Search for the cell housing the specified text and yield its [x, y] center coordinate. 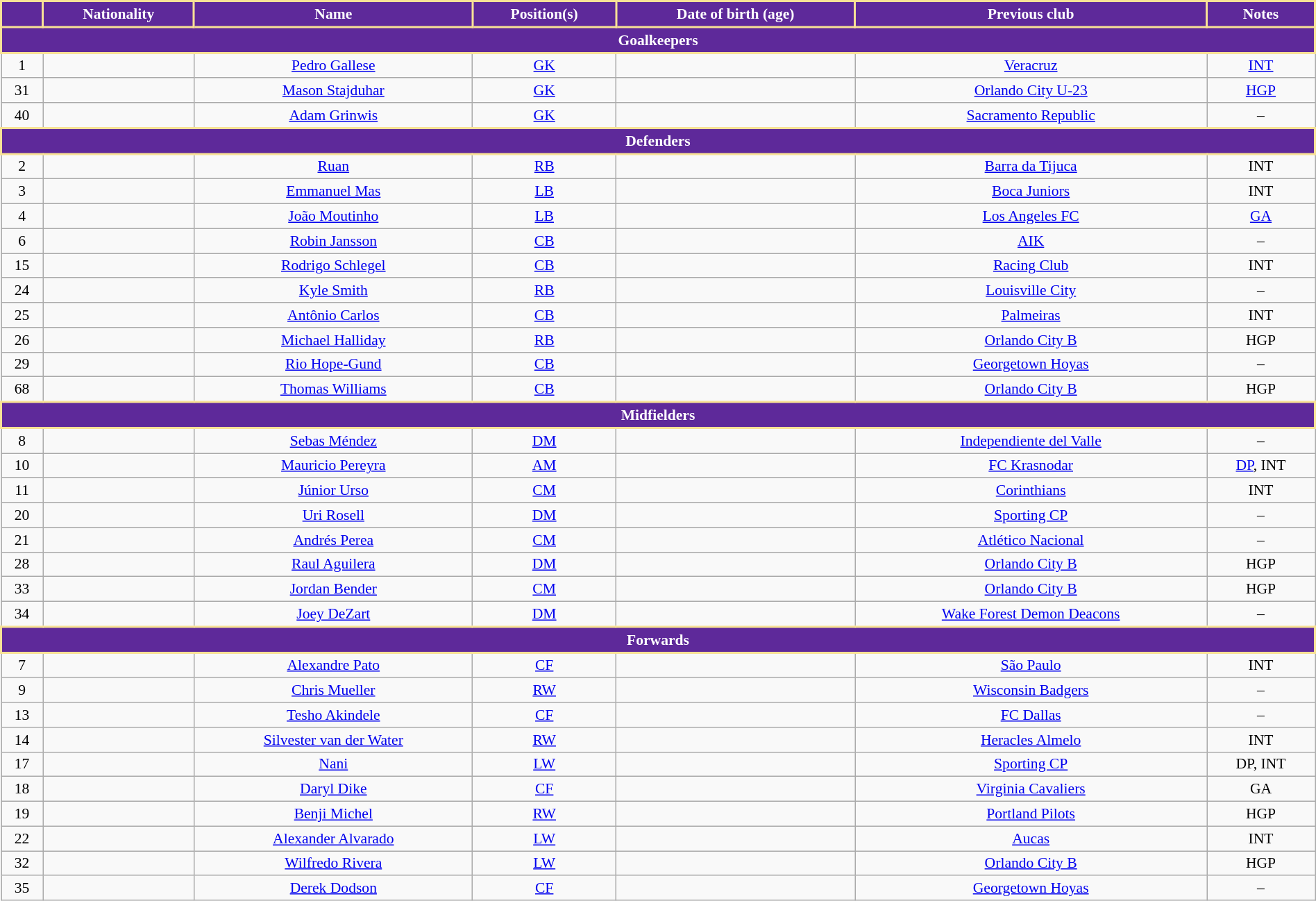
13 [22, 715]
AM [544, 466]
9 [22, 691]
Goalkeepers [658, 40]
Joey DeZart [333, 614]
Forwards [658, 640]
Wake Forest Demon Deacons [1031, 614]
7 [22, 665]
4 [22, 217]
Los Angeles FC [1031, 217]
Atlético Nacional [1031, 540]
6 [22, 241]
Michael Halliday [333, 340]
Independiente del Valle [1031, 441]
68 [22, 389]
Position(s) [544, 14]
24 [22, 291]
Uri Rosell [333, 515]
2 [22, 167]
Barra da Tijuca [1031, 167]
Boca Juniors [1031, 192]
Name [333, 14]
Previous club [1031, 14]
Mason Stajduhar [333, 91]
AIK [1031, 241]
Rio Hope-Gund [333, 364]
20 [22, 515]
Aucas [1031, 839]
Antônio Carlos [333, 315]
Defenders [658, 142]
Tesho Akindele [333, 715]
Jordan Bender [333, 589]
Andrés Perea [333, 540]
João Moutinho [333, 217]
Wilfredo Rivera [333, 864]
Júnior Urso [333, 491]
Wisconsin Badgers [1031, 691]
32 [22, 864]
Notes [1260, 14]
26 [22, 340]
Corinthians [1031, 491]
19 [22, 814]
Louisville City [1031, 291]
31 [22, 91]
21 [22, 540]
Alexandre Pato [333, 665]
Date of birth (age) [735, 14]
Sebas Méndez [333, 441]
35 [22, 889]
Nani [333, 764]
Alexander Alvarado [333, 839]
8 [22, 441]
Emmanuel Mas [333, 192]
Racing Club [1031, 266]
Sacramento Republic [1031, 115]
Portland Pilots [1031, 814]
Orlando City U-23 [1031, 91]
18 [22, 789]
FC Dallas [1031, 715]
Benji Michel [333, 814]
28 [22, 564]
Kyle Smith [333, 291]
Ruan [333, 167]
15 [22, 266]
Robin Jansson [333, 241]
33 [22, 589]
Nationality [119, 14]
Raul Aguilera [333, 564]
25 [22, 315]
Silvester van der Water [333, 740]
14 [22, 740]
40 [22, 115]
FC Krasnodar [1031, 466]
Rodrigo Schlegel [333, 266]
Veracruz [1031, 65]
Chris Mueller [333, 691]
Heracles Almelo [1031, 740]
22 [22, 839]
34 [22, 614]
Midfielders [658, 415]
Adam Grinwis [333, 115]
Pedro Gallese [333, 65]
29 [22, 364]
10 [22, 466]
Virginia Cavaliers [1031, 789]
Palmeiras [1031, 315]
11 [22, 491]
Mauricio Pereyra [333, 466]
3 [22, 192]
17 [22, 764]
Daryl Dike [333, 789]
Derek Dodson [333, 889]
São Paulo [1031, 665]
1 [22, 65]
Thomas Williams [333, 389]
